Determine the [X, Y] coordinate at the center of the cell enclosing the given text.  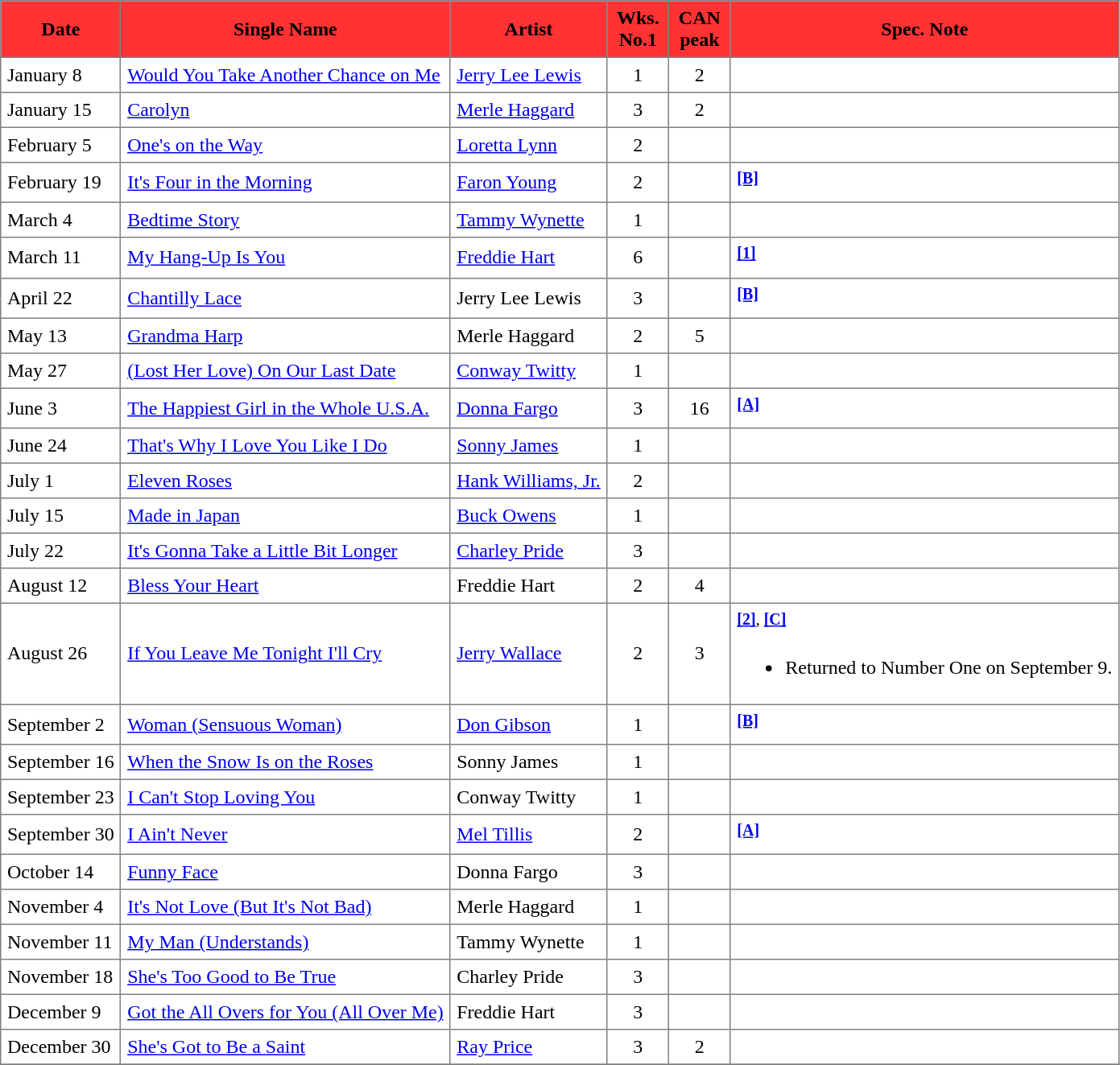
Loretta Lynn [528, 145]
June 3 [61, 408]
Got the All Overs for You (All Over Me) [285, 1013]
It's Gonna Take a Little Bit Longer [285, 551]
I Ain't Never [285, 835]
16 [700, 408]
Ray Price [528, 1047]
September 23 [61, 797]
When the Snow Is on the Roses [285, 762]
September 16 [61, 762]
Date [61, 29]
If You Leave Me Tonight I'll Cry [285, 654]
Grandma Harp [285, 336]
5 [700, 336]
March 4 [61, 221]
July 15 [61, 516]
November 11 [61, 943]
My Man (Understands) [285, 943]
Chantilly Lace [285, 298]
October 14 [61, 873]
It's Four in the Morning [285, 183]
Carolyn [285, 110]
Eleven Roses [285, 481]
CAN peak [700, 29]
November 18 [61, 977]
Jerry Wallace [528, 654]
Single Name [285, 29]
January 8 [61, 75]
The Happiest Girl in the Whole U.S.A. [285, 408]
[2], [C]Returned to Number One on September 9. [924, 654]
Hank Williams, Jr. [528, 481]
August 12 [61, 586]
June 24 [61, 446]
She's Too Good to Be True [285, 977]
My Hang-Up Is You [285, 258]
Artist [528, 29]
(Lost Her Love) On Our Last Date [285, 371]
Funny Face [285, 873]
Bedtime Story [285, 221]
May 27 [61, 371]
April 22 [61, 298]
Would You Take Another Chance on Me [285, 75]
I Can't Stop Loving You [285, 797]
Spec. Note [924, 29]
March 11 [61, 258]
Buck Owens [528, 516]
That's Why I Love You Like I Do [285, 446]
July 22 [61, 551]
January 15 [61, 110]
[1] [924, 258]
It's Not Love (But It's Not Bad) [285, 907]
6 [638, 258]
One's on the Way [285, 145]
September 30 [61, 835]
February 19 [61, 183]
December 9 [61, 1013]
Don Gibson [528, 724]
She's Got to Be a Saint [285, 1047]
Faron Young [528, 183]
Bless Your Heart [285, 586]
August 26 [61, 654]
July 1 [61, 481]
November 4 [61, 907]
4 [700, 586]
September 2 [61, 724]
Woman (Sensuous Woman) [285, 724]
Mel Tillis [528, 835]
Wks. No.1 [638, 29]
December 30 [61, 1047]
February 5 [61, 145]
Made in Japan [285, 516]
May 13 [61, 336]
